Detect which cell encompasses the target text, then output its [x, y] center coordinate. 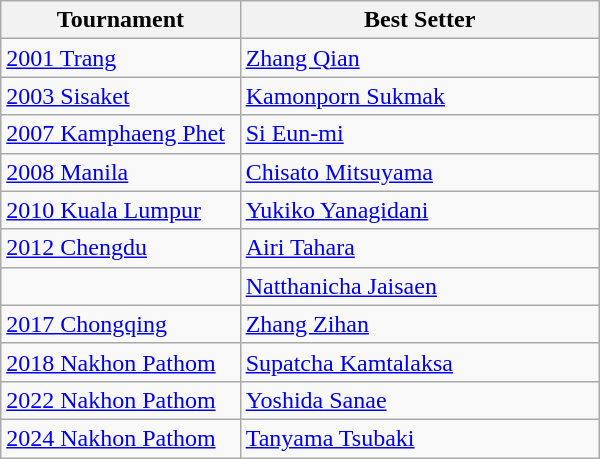
2007 Kamphaeng Phet [120, 134]
2010 Kuala Lumpur [120, 210]
Natthanicha Jaisaen [420, 286]
2003 Sisaket [120, 96]
Yoshida Sanae [420, 400]
Supatcha Kamtalaksa [420, 362]
Kamonporn Sukmak [420, 96]
2008 Manila [120, 172]
Airi Tahara [420, 248]
Tournament [120, 20]
2022 Nakhon Pathom [120, 400]
2012 Chengdu [120, 248]
Best Setter [420, 20]
Chisato Mitsuyama [420, 172]
Zhang Qian [420, 58]
Tanyama Tsubaki [420, 438]
2024 Nakhon Pathom [120, 438]
Si Eun-mi [420, 134]
2001 Trang [120, 58]
2017 Chongqing [120, 324]
2018 Nakhon Pathom [120, 362]
Zhang Zihan [420, 324]
Yukiko Yanagidani [420, 210]
